Pinpoint the cell where the given text exists, returning its [X, Y] midpoint coordinate. 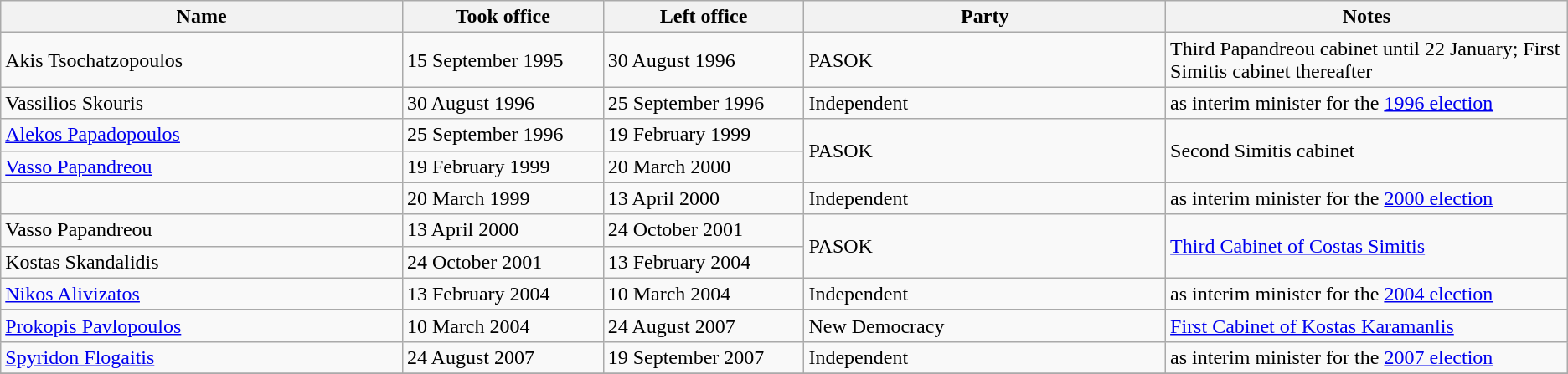
Akis Tsochatzopoulos [202, 60]
Prokopis Pavlopoulos [202, 325]
Party [985, 17]
Left office [704, 17]
New Democracy [985, 325]
20 March 1999 [503, 198]
as interim minister for the 2004 election [1367, 294]
as interim minister for the 2007 election [1367, 357]
Spyridon Flogaitis [202, 357]
20 March 2000 [704, 167]
Took office [503, 17]
Notes [1367, 17]
Second Simitis cabinet [1367, 151]
Nikos Alivizatos [202, 294]
as interim minister for the 2000 election [1367, 198]
Kostas Skandalidis [202, 262]
Vassilios Skouris [202, 103]
Third Cabinet of Costas Simitis [1367, 246]
Alekos Papadopoulos [202, 135]
Third Papandreou cabinet until 22 January; First Simitis cabinet thereafter [1367, 60]
Name [202, 17]
15 September 1995 [503, 60]
First Cabinet of Kostas Karamanlis [1367, 325]
19 September 2007 [704, 357]
as interim minister for the 1996 election [1367, 103]
